Search for the cell housing the specified text and yield its (X, Y) center coordinate. 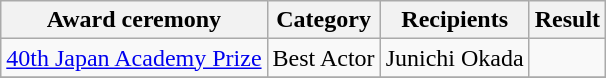
Best Actor (324, 58)
Junichi Okada (454, 58)
Recipients (454, 20)
40th Japan Academy Prize (134, 58)
Result (567, 20)
Award ceremony (134, 20)
Category (324, 20)
